Pinpoint the cell where the given text exists, returning its [x, y] midpoint coordinate. 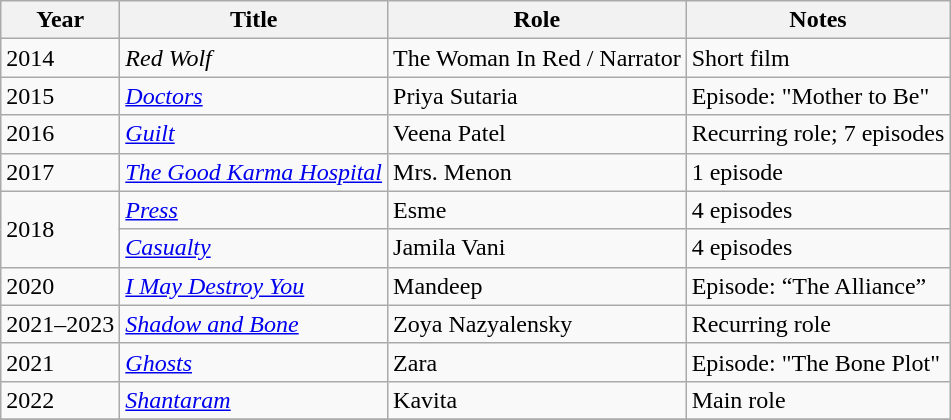
Zara [538, 362]
Mrs. Menon [538, 172]
Priya Sutaria [538, 96]
Notes [818, 20]
2016 [60, 134]
Episode: "The Bone Plot" [818, 362]
2021–2023 [60, 324]
Shadow and Bone [254, 324]
The Good Karma Hospital [254, 172]
Title [254, 20]
Episode: “The Alliance” [818, 286]
Main role [818, 400]
Recurring role; 7 episodes [818, 134]
Jamila Vani [538, 248]
Casualty [254, 248]
2018 [60, 229]
Short film [818, 58]
Press [254, 210]
2020 [60, 286]
The Woman In Red / Narrator [538, 58]
Year [60, 20]
Recurring role [818, 324]
Esme [538, 210]
Red Wolf [254, 58]
2017 [60, 172]
2015 [60, 96]
Doctors [254, 96]
Guilt [254, 134]
2021 [60, 362]
Episode: "Mother to Be" [818, 96]
2014 [60, 58]
Veena Patel [538, 134]
I May Destroy You [254, 286]
Shantaram [254, 400]
Zoya Nazyalensky [538, 324]
Kavita [538, 400]
Mandeep [538, 286]
1 episode [818, 172]
2022 [60, 400]
Role [538, 20]
Ghosts [254, 362]
